Capture the cell that displays the provided text and extract its (X, Y) central coordinate. 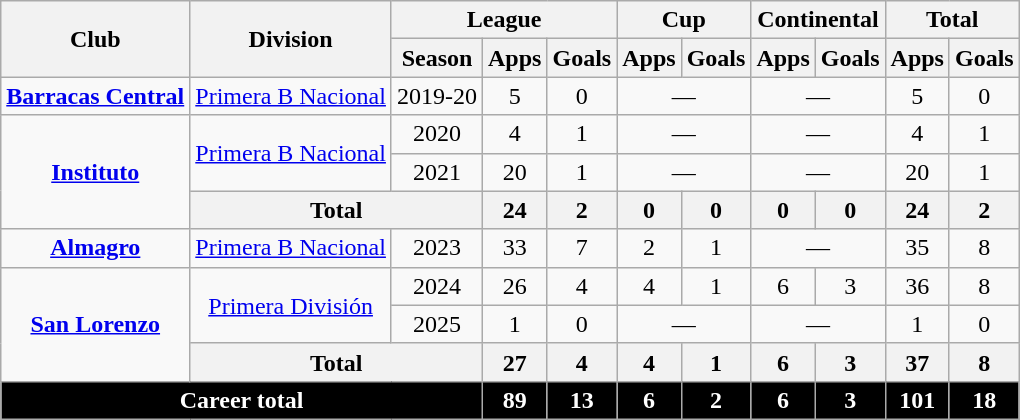
San Lorenzo (96, 324)
35 (917, 248)
2019-20 (436, 96)
Division (291, 39)
101 (917, 400)
2024 (436, 286)
Cup (684, 20)
33 (515, 248)
37 (917, 362)
18 (984, 400)
Season (436, 58)
2023 (436, 248)
2020 (436, 134)
Almagro (96, 248)
Career total (242, 400)
2021 (436, 172)
7 (582, 248)
36 (917, 286)
2025 (436, 324)
27 (515, 362)
26 (515, 286)
89 (515, 400)
Instituto (96, 172)
Club (96, 39)
Continental (818, 20)
League (504, 20)
Barracas Central (96, 96)
Primera División (291, 305)
13 (582, 400)
